Determine the (x, y) coordinate at the center of the cell enclosing the given text.  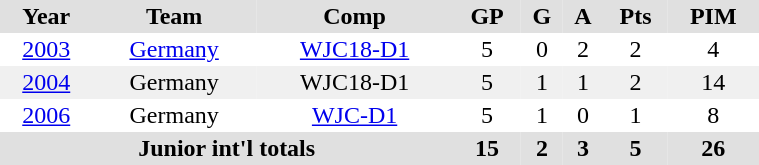
WJC-D1 (355, 116)
2004 (46, 82)
Year (46, 16)
Pts (636, 16)
14 (713, 82)
2006 (46, 116)
Team (174, 16)
A (583, 16)
15 (486, 148)
26 (713, 148)
2003 (46, 50)
GP (486, 16)
Junior int'l totals (226, 148)
Comp (355, 16)
G (542, 16)
PIM (713, 16)
8 (713, 116)
4 (713, 50)
3 (583, 148)
